For the text-containing cell, return its midpoint in (X, Y) coordinate format. 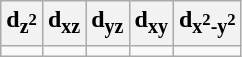
dxy (151, 23)
dz2 (22, 23)
dx2-y2 (207, 23)
dyz (108, 23)
dxz (64, 23)
